Return (x, y) of the center of cell containing provided text 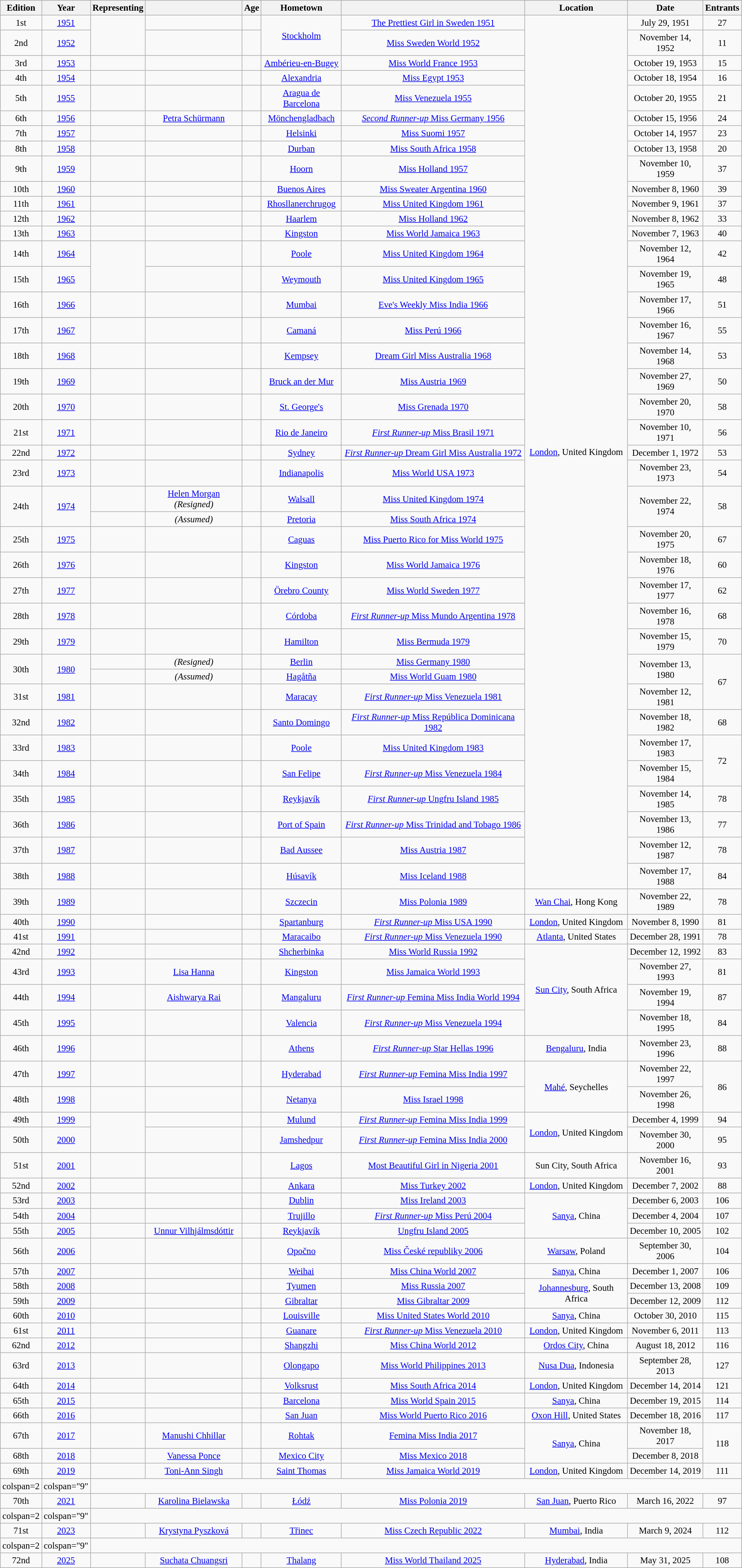
Aragua de Barcelona (301, 98)
1996 (66, 1049)
87 (722, 997)
December 10, 2005 (665, 1231)
2015 (66, 1401)
19th (21, 382)
12th (21, 219)
53rd (21, 1201)
15 (722, 63)
Location (576, 8)
Miss World Puerto Rico 2016 (433, 1416)
1989 (66, 901)
23rd (21, 474)
107 (722, 1216)
Femina Miss India 2017 (433, 1436)
108 (722, 1560)
Hoorn (301, 169)
May 31, 2025 (665, 1560)
1962 (66, 219)
2025 (66, 1560)
Maracay (301, 697)
2016 (66, 1416)
Łódź (301, 1501)
First Runner-up Miss República Dominicana 1982 (433, 722)
46th (21, 1049)
October 18, 1954 (665, 78)
1961 (66, 204)
20th (21, 407)
Oxon Hill, United States (576, 1416)
2008 (66, 1286)
Unnur Vilhjálmsdóttir (194, 1231)
11th (21, 204)
54 (722, 474)
First Runner-up Miss USA 1990 (433, 922)
25th (21, 539)
27th (21, 591)
Miss Bermuda 1979 (433, 641)
43rd (21, 972)
1990 (66, 922)
1967 (66, 330)
21 (722, 98)
Atlanta, United States (576, 936)
November 26, 1998 (665, 1100)
Aishwarya Rai (194, 997)
November 18, 2017 (665, 1436)
1963 (66, 234)
Hagåtña (301, 677)
November 16, 1967 (665, 330)
26th (21, 565)
29th (21, 641)
94 (722, 1120)
7th (21, 133)
Miss Austria 1969 (433, 382)
Hometown (301, 8)
Spartanburg (301, 922)
11 (722, 43)
Mumbai, India (576, 1530)
41st (21, 936)
November 8, 1962 (665, 219)
62nd (21, 1345)
54th (21, 1216)
November 15, 1984 (665, 774)
November 17, 1988 (665, 876)
48th (21, 1100)
Miss China World 2012 (433, 1345)
Miss World Thailand 2025 (433, 1560)
Representing (118, 8)
Buenos Aires (301, 189)
December 6, 2003 (665, 1201)
72nd (21, 1560)
2004 (66, 1216)
Miss World Russia 1992 (433, 951)
2018 (66, 1456)
1999 (66, 1120)
86 (722, 1087)
December 4, 1999 (665, 1120)
36th (21, 824)
November 20, 1970 (665, 407)
1978 (66, 616)
Olongapo (301, 1366)
November 22, 1989 (665, 901)
10th (21, 189)
Petra Schürmann (194, 118)
55 (722, 330)
August 18, 2012 (665, 1345)
2009 (66, 1301)
Durban (301, 148)
2011 (66, 1330)
December 28, 1991 (665, 936)
39 (722, 189)
33 (722, 219)
Miss Ireland 2003 (433, 1201)
Miss World USA 1973 (433, 474)
First Runner-up Femina Miss India 1997 (433, 1074)
November 12, 1981 (665, 697)
First Runner-up Miss Perú 2004 (433, 1216)
Miss World France 1953 (433, 63)
1951 (66, 23)
Kempsey (301, 356)
24 (722, 118)
November 9, 1961 (665, 204)
52nd (21, 1186)
First Runner-up Femina Miss India World 1994 (433, 997)
1955 (66, 98)
First Runner-up Miss Venezuela 1981 (433, 697)
Rhosllanerchrugog (301, 204)
Hamilton (301, 641)
58th (21, 1286)
Miss South Africa 1974 (433, 519)
Miss United Kingdom 1961 (433, 204)
Miss Mexico 2018 (433, 1456)
First Runner-up Miss Mundo Argentina 1978 (433, 616)
21st (21, 432)
Miss World Jamaica 1976 (433, 565)
1975 (66, 539)
Třinec (301, 1530)
Miss World Philippines 2013 (433, 1366)
115 (722, 1316)
St. George's (301, 407)
42nd (21, 951)
18th (21, 356)
November 27, 1993 (665, 972)
November 16, 2001 (665, 1166)
121 (722, 1386)
Rohtak (301, 1436)
November 14, 1952 (665, 43)
33rd (21, 748)
Miss Holland 1957 (433, 169)
First Runner-up Star Hellas 1996 (433, 1049)
50 (722, 382)
Helsinki (301, 133)
Örebro County (301, 591)
Netanya (301, 1100)
44th (21, 997)
64th (21, 1386)
July 29, 1951 (665, 23)
Guanare (301, 1330)
1980 (66, 669)
December 19, 2015 (665, 1401)
45th (21, 1023)
November 12, 1987 (665, 851)
November 30, 2000 (665, 1140)
December 12, 2009 (665, 1301)
Edition (21, 8)
Miss United Kingdom 1983 (433, 748)
November 8, 1990 (665, 922)
November 22, 1997 (665, 1074)
Miss Egypt 1953 (433, 78)
Szczecin (301, 901)
2007 (66, 1271)
1971 (66, 432)
1959 (66, 169)
October 15, 1956 (665, 118)
The Prettiest Girl in Sweden 1951 (433, 23)
1993 (66, 972)
Opočno (301, 1250)
First Runner-up Femina Miss India 2000 (433, 1140)
(Resigned) (194, 662)
50th (21, 1140)
November 7, 1963 (665, 234)
1956 (66, 118)
Mahé, Seychelles (576, 1087)
Shcherbinka (301, 951)
Miss Holland 1962 (433, 219)
1987 (66, 851)
2017 (66, 1436)
68th (21, 1456)
Rio de Janeiro (301, 432)
March 9, 2024 (665, 1530)
1957 (66, 133)
4th (21, 78)
Ankara (301, 1186)
Vanessa Ponce (194, 1456)
Weihai (301, 1271)
Miss World Sweden 1977 (433, 591)
Miss Grenada 1970 (433, 407)
20 (722, 148)
November 17, 1966 (665, 305)
Year (66, 8)
32nd (21, 722)
First Runner-up Miss Venezuela 2010 (433, 1330)
Miss Polonia 2019 (433, 1501)
Miss Polonia 1989 (433, 901)
1992 (66, 951)
30th (21, 669)
1988 (66, 876)
November 19, 1994 (665, 997)
56 (722, 432)
1965 (66, 280)
Age (252, 8)
First Runner-up Femina Miss India 1999 (433, 1120)
Pretoria (301, 519)
Lagos (301, 1166)
1952 (66, 43)
September 30, 2006 (665, 1250)
November 22, 1974 (665, 506)
69th (21, 1471)
November 18, 1995 (665, 1023)
24th (21, 506)
November 17, 1983 (665, 748)
October 13, 1958 (665, 148)
77 (722, 824)
1994 (66, 997)
Barcelona (301, 1401)
72 (722, 761)
March 16, 2022 (665, 1501)
1954 (66, 78)
35th (21, 799)
2013 (66, 1366)
1976 (66, 565)
Maracaibo (301, 936)
November 18, 1976 (665, 565)
1995 (66, 1023)
Lisa Hanna (194, 972)
Bengaluru, India (576, 1049)
November 14, 1985 (665, 799)
113 (722, 1330)
Mumbai (301, 305)
Gibraltar (301, 1301)
56th (21, 1250)
Louisville (301, 1316)
Miss United Kingdom 1965 (433, 280)
First Runner-up Dream Girl Miss Australia 1972 (433, 453)
December 8, 2018 (665, 1456)
November 27, 1969 (665, 382)
66th (21, 1416)
December 14, 2019 (665, 1471)
October 20, 1955 (665, 98)
93 (722, 1166)
48 (722, 280)
Miss Turkey 2002 (433, 1186)
December 1, 1972 (665, 453)
November 15, 1979 (665, 641)
San Juan (301, 1416)
1969 (66, 382)
1998 (66, 1100)
First Runner-up Ungfru Island 1985 (433, 799)
117 (722, 1416)
Caguas (301, 539)
1974 (66, 506)
1981 (66, 697)
60th (21, 1316)
November 13, 1980 (665, 669)
1986 (66, 824)
Dream Girl Miss Australia 1968 (433, 356)
Ordos City, China (576, 1345)
Warsaw, Poland (576, 1250)
December 18, 2016 (665, 1416)
December 12, 1992 (665, 951)
Miss Germany 1980 (433, 662)
57th (21, 1271)
31st (21, 697)
Miss Suomi 1957 (433, 133)
2014 (66, 1386)
Second Runner-up Miss Germany 1956 (433, 118)
Miss České republiky 2006 (433, 1250)
First Runner-up Miss Venezuela 1990 (433, 936)
October 19, 1953 (665, 63)
Volksrust (301, 1386)
15th (21, 280)
Miss Austria 1987 (433, 851)
Port of Spain (301, 824)
9th (21, 169)
1970 (66, 407)
Ungfru Island 2005 (433, 1231)
Most Beautiful Girl in Nigeria 2001 (433, 1166)
1982 (66, 722)
November 6, 2011 (665, 1330)
Miss Perú 1966 (433, 330)
December 1, 2007 (665, 1271)
83 (722, 951)
Valencia (301, 1023)
Miss South Africa 2014 (433, 1386)
70 (722, 641)
Karolina Bielawska (194, 1501)
71st (21, 1530)
104 (722, 1250)
63rd (21, 1366)
Miss World Guam 1980 (433, 677)
Miss Jamaica World 2019 (433, 1471)
2003 (66, 1201)
95 (722, 1140)
1984 (66, 774)
127 (722, 1366)
First Runner-up Miss Brasil 1971 (433, 432)
Húsavík (301, 876)
2023 (66, 1530)
Suchata Chuangsri (194, 1560)
28th (21, 616)
2021 (66, 1501)
Miss Gibraltar 2009 (433, 1301)
Thalang (301, 1560)
Jamshedpur (301, 1140)
Miss United Kingdom 1974 (433, 499)
22nd (21, 453)
1964 (66, 253)
October 30, 2010 (665, 1316)
November 10, 1959 (665, 169)
14th (21, 253)
3rd (21, 63)
Toni-Ann Singh (194, 1471)
Weymouth (301, 280)
62 (722, 591)
118 (722, 1443)
116 (722, 1345)
1979 (66, 641)
5th (21, 98)
1997 (66, 1074)
Trujillo (301, 1216)
Miss Israel 1998 (433, 1100)
Miss Iceland 1988 (433, 876)
Saint Thomas (301, 1471)
27 (722, 23)
111 (722, 1471)
November 14, 1968 (665, 356)
Eve's Weekly Miss India 1966 (433, 305)
2006 (66, 1250)
Mangaluru (301, 997)
Johannesburg, South Africa (576, 1293)
Date (665, 8)
2010 (66, 1316)
First Runner-up Miss Venezuela 1984 (433, 774)
Alexandria (301, 78)
42 (722, 253)
November 12, 1964 (665, 253)
Hyderabad (301, 1074)
San Juan, Puerto Rico (576, 1501)
114 (722, 1401)
Ambérieu-en-Bugey (301, 63)
Tyumen (301, 1286)
Santo Domingo (301, 722)
2005 (66, 1231)
1958 (66, 148)
2019 (66, 1471)
Haarlem (301, 219)
Entrants (722, 8)
1968 (66, 356)
Miss China World 2007 (433, 1271)
November 16, 1978 (665, 616)
November 10, 1971 (665, 432)
Miss Sweden World 1952 (433, 43)
Helen Morgan (Resigned) (194, 499)
November 23, 1996 (665, 1049)
67th (21, 1436)
6th (21, 118)
1983 (66, 748)
37th (21, 851)
17th (21, 330)
1977 (66, 591)
61st (21, 1330)
Miss Sweater Argentina 1960 (433, 189)
Miss United Kingdom 1964 (433, 253)
1966 (66, 305)
65th (21, 1401)
60 (722, 565)
Miss United States World 2010 (433, 1316)
102 (722, 1231)
Miss Puerto Rico for Miss World 1975 (433, 539)
Miss Czech Republic 2022 (433, 1530)
December 4, 2004 (665, 1216)
Sydney (301, 453)
November 17, 1977 (665, 591)
Wan Chai, Hong Kong (576, 901)
December 14, 2014 (665, 1386)
55th (21, 1231)
Mexico City (301, 1456)
Bad Aussee (301, 851)
1953 (66, 63)
2012 (66, 1345)
34th (21, 774)
Bruck an der Mur (301, 382)
2002 (66, 1186)
16th (21, 305)
13th (21, 234)
1991 (66, 936)
2nd (21, 43)
1st (21, 23)
16 (722, 78)
Nusa Dua, Indonesia (576, 1366)
59th (21, 1301)
November 23, 1973 (665, 474)
Miss Jamaica World 1993 (433, 972)
Shangzhi (301, 1345)
51st (21, 1166)
First Runner-up Miss Venezuela 1994 (433, 1023)
97 (722, 1501)
1972 (66, 453)
November 19, 1965 (665, 280)
Athens (301, 1049)
Dublin (301, 1201)
Manushi Chhillar (194, 1436)
1960 (66, 189)
October 14, 1957 (665, 133)
38th (21, 876)
70th (21, 1501)
109 (722, 1286)
December 7, 2002 (665, 1186)
49th (21, 1120)
November 8, 1960 (665, 189)
2000 (66, 1140)
Camaná (301, 330)
40 (722, 234)
December 13, 2008 (665, 1286)
Miss World Spain 2015 (433, 1401)
Miss Venezuela 1955 (433, 98)
39th (21, 901)
1985 (66, 799)
Córdoba (301, 616)
Krystyna Pyszková (194, 1530)
November 13, 1986 (665, 824)
Hyderabad, India (576, 1560)
Stockholm (301, 36)
Mulund (301, 1120)
1973 (66, 474)
2001 (66, 1166)
47th (21, 1074)
Indianapolis (301, 474)
23 (722, 133)
Mönchengladbach (301, 118)
Berlin (301, 662)
Miss Russia 2007 (433, 1286)
8th (21, 148)
Miss South Africa 1958 (433, 148)
November 18, 1982 (665, 722)
San Felipe (301, 774)
First Runner-up Miss Trinidad and Tobago 1986 (433, 824)
Miss World Jamaica 1963 (433, 234)
Walsall (301, 499)
51 (722, 305)
September 28, 2013 (665, 1366)
40th (21, 922)
November 20, 1975 (665, 539)
